Capture the cell that displays the provided text and extract its [x, y] central coordinate. 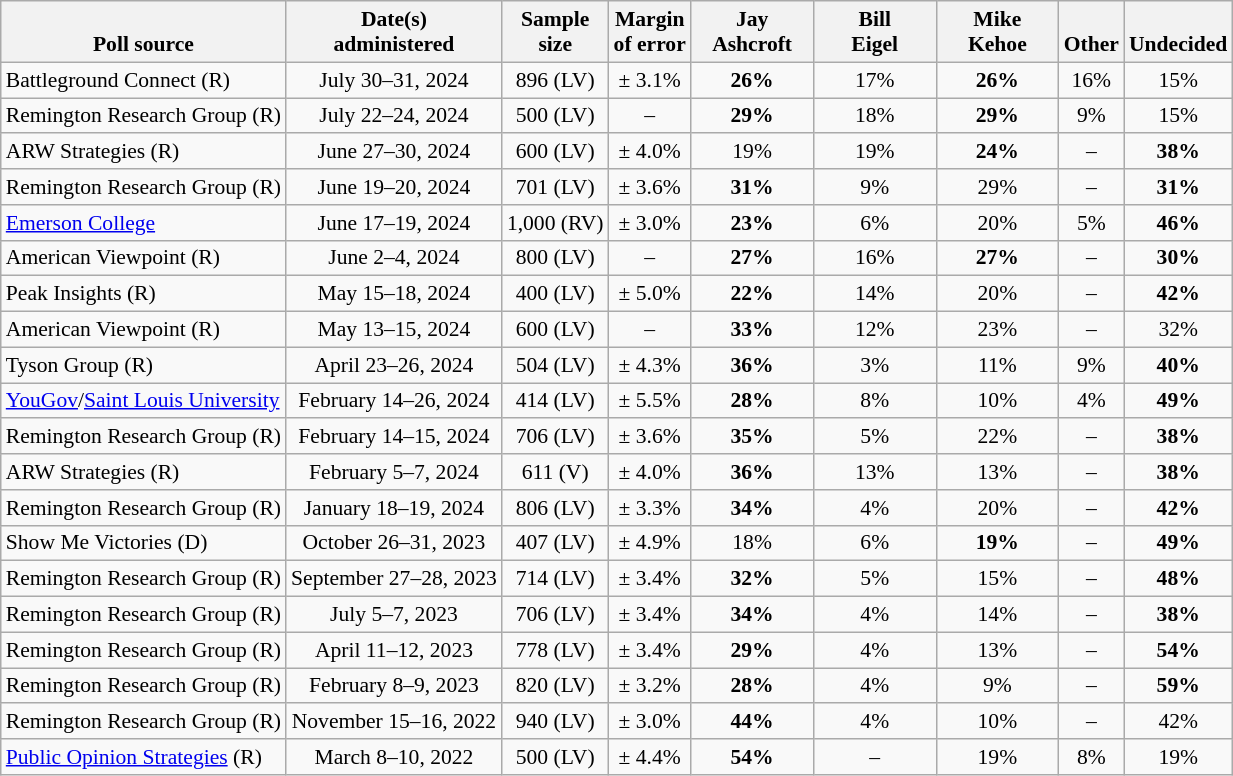
414 (LV) [556, 401]
806 (LV) [556, 508]
Other [1092, 32]
April 11–12, 2023 [394, 650]
778 (LV) [556, 650]
896 (LV) [556, 80]
Samplesize [556, 32]
Poll source [144, 32]
February 5–7, 2024 [394, 472]
33% [752, 330]
Public Opinion Strategies (R) [144, 757]
June 19–20, 2024 [394, 187]
24% [998, 152]
820 (LV) [556, 686]
46% [1178, 223]
714 (LV) [556, 579]
400 (LV) [556, 294]
407 (LV) [556, 543]
± 4.9% [650, 543]
Marginof error [650, 32]
± 3.2% [650, 686]
40% [1178, 365]
30% [1178, 258]
June 27–30, 2024 [394, 152]
± 3.3% [650, 508]
January 18–19, 2024 [394, 508]
June 17–19, 2024 [394, 223]
February 14–15, 2024 [394, 437]
March 8–10, 2022 [394, 757]
May 15–18, 2024 [394, 294]
Tyson Group (R) [144, 365]
940 (LV) [556, 722]
YouGov/Saint Louis University [144, 401]
504 (LV) [556, 365]
12% [874, 330]
BillEigel [874, 32]
July 22–24, 2024 [394, 116]
3% [874, 365]
June 2–4, 2024 [394, 258]
Date(s)administered [394, 32]
JayAshcroft [752, 32]
April 23–26, 2024 [394, 365]
February 8–9, 2023 [394, 686]
± 4.3% [650, 365]
35% [752, 437]
October 26–31, 2023 [394, 543]
February 14–26, 2024 [394, 401]
44% [752, 722]
Battleground Connect (R) [144, 80]
July 30–31, 2024 [394, 80]
Show Me Victories (D) [144, 543]
701 (LV) [556, 187]
± 3.1% [650, 80]
611 (V) [556, 472]
Peak Insights (R) [144, 294]
± 4.4% [650, 757]
17% [874, 80]
November 15–16, 2022 [394, 722]
May 13–15, 2024 [394, 330]
MikeKehoe [998, 32]
± 5.5% [650, 401]
July 5–7, 2023 [394, 615]
48% [1178, 579]
Emerson College [144, 223]
11% [998, 365]
59% [1178, 686]
September 27–28, 2023 [394, 579]
1,000 (RV) [556, 223]
800 (LV) [556, 258]
Undecided [1178, 32]
± 5.0% [650, 294]
